Output the (X, Y) coordinate of the center of the cell containing the given text.  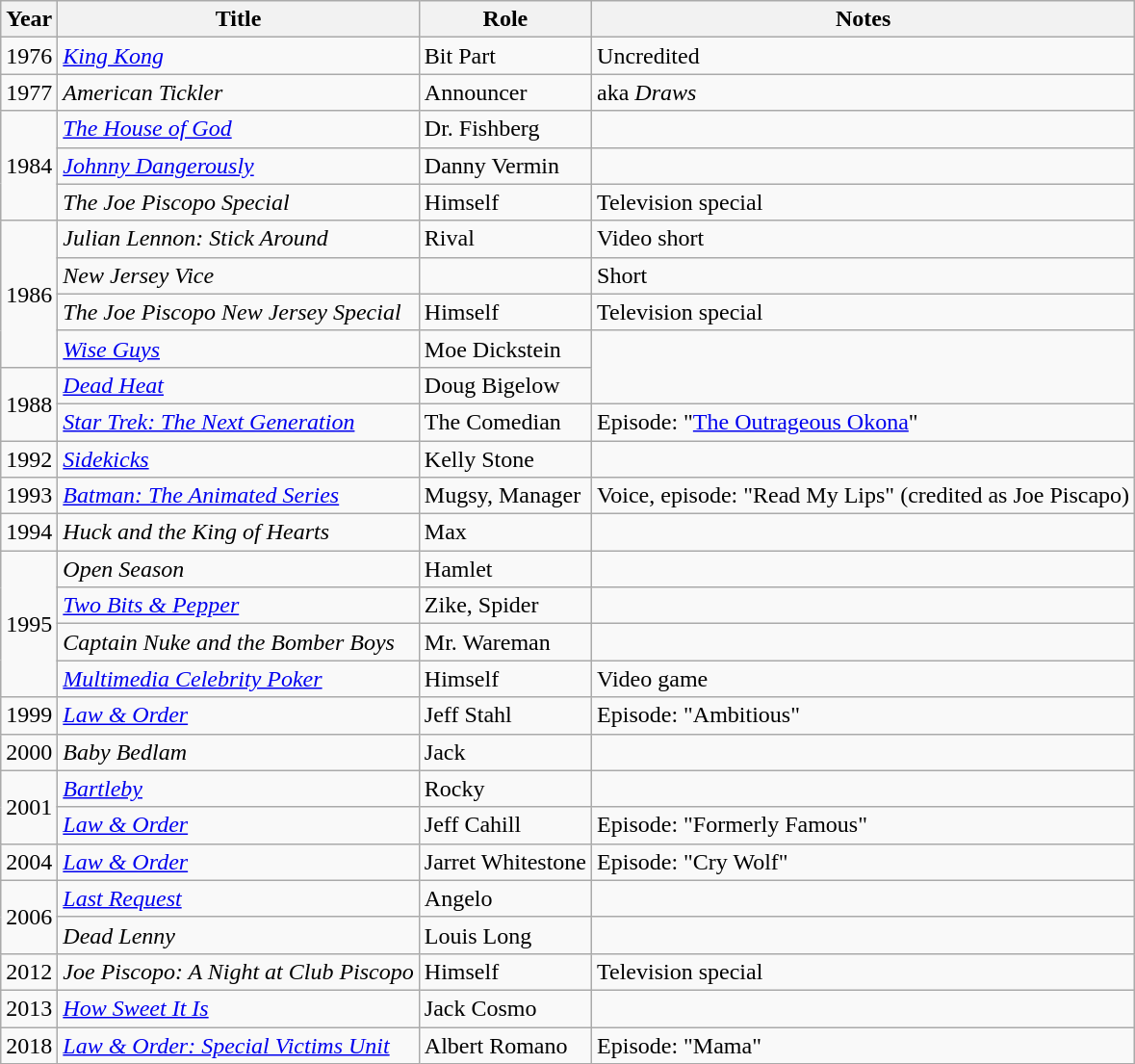
New Jersey Vice (239, 275)
King Kong (239, 56)
Rocky (504, 789)
Law & Order: Special Victims Unit (239, 1045)
2004 (29, 862)
Rival (504, 239)
Mr. Wareman (504, 642)
2012 (29, 972)
The Joe Piscopo New Jersey Special (239, 312)
Danny Vermin (504, 166)
Jack (504, 752)
Multimedia Celebrity Poker (239, 679)
The Comedian (504, 422)
1988 (29, 403)
1995 (29, 624)
Episode: "Ambitious" (864, 715)
Mugsy, Manager (504, 496)
Star Trek: The Next Generation (239, 422)
Louis Long (504, 935)
Episode: "Formerly Famous" (864, 825)
1977 (29, 92)
1976 (29, 56)
Episode: "Cry Wolf" (864, 862)
Role (504, 19)
Wise Guys (239, 349)
Julian Lennon: Stick Around (239, 239)
Jack Cosmo (504, 1008)
2006 (29, 917)
Kelly Stone (504, 459)
Jeff Cahill (504, 825)
Zike, Spider (504, 606)
Max (504, 532)
2000 (29, 752)
Captain Nuke and the Bomber Boys (239, 642)
Johnny Dangerously (239, 166)
Uncredited (864, 56)
Huck and the King of Hearts (239, 532)
Short (864, 275)
1986 (29, 294)
Moe Dickstein (504, 349)
Albert Romano (504, 1045)
2013 (29, 1008)
Voice, episode: "Read My Lips" (credited as Joe Piscapo) (864, 496)
Dr. Fishberg (504, 129)
Dead Lenny (239, 935)
1993 (29, 496)
How Sweet It Is (239, 1008)
Jeff Stahl (504, 715)
Hamlet (504, 569)
American Tickler (239, 92)
Notes (864, 19)
Batman: The Animated Series (239, 496)
The Joe Piscopo Special (239, 202)
Bartleby (239, 789)
Two Bits & Pepper (239, 606)
Episode: "Mama" (864, 1045)
Last Request (239, 898)
Episode: "The Outrageous Okona" (864, 422)
Title (239, 19)
Open Season (239, 569)
Bit Part (504, 56)
Video short (864, 239)
1984 (29, 166)
Video game (864, 679)
Angelo (504, 898)
1992 (29, 459)
Announcer (504, 92)
The House of God (239, 129)
Year (29, 19)
Baby Bedlam (239, 752)
Joe Piscopo: A Night at Club Piscopo (239, 972)
Sidekicks (239, 459)
2018 (29, 1045)
Dead Heat (239, 385)
2001 (29, 807)
1994 (29, 532)
Jarret Whitestone (504, 862)
Doug Bigelow (504, 385)
aka Draws (864, 92)
1999 (29, 715)
